For the text-containing cell, return its midpoint in (X, Y) coordinate format. 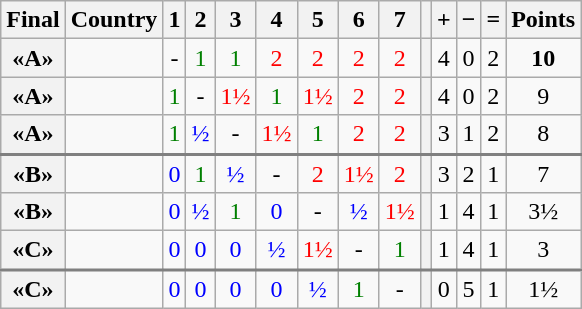
+ (444, 20)
Points (544, 20)
6 (358, 20)
10 (544, 58)
3½ (544, 212)
9 (544, 96)
Country (114, 20)
Final (33, 20)
= (494, 20)
8 (544, 134)
− (468, 20)
